Find where the given text appears and provide that cell's center as (x, y) coordinate. 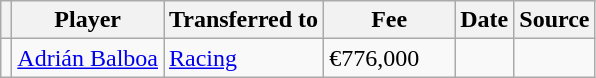
Player (88, 20)
Adrián Balboa (88, 58)
Date (484, 20)
€776,000 (390, 58)
Transferred to (244, 20)
Racing (244, 58)
Fee (390, 20)
Source (554, 20)
